Return the (x, y) coordinate for the center point of the cell that contains the specified text.  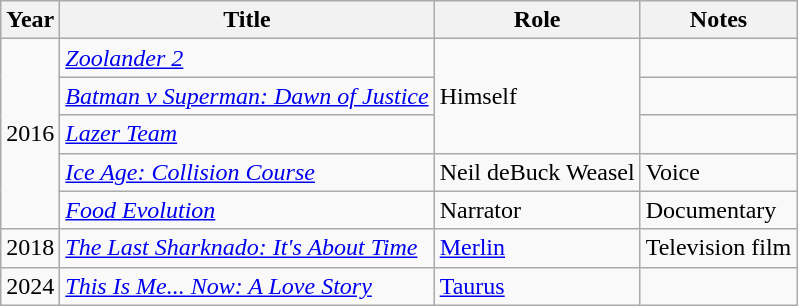
Voice (718, 172)
Himself (537, 96)
Year (30, 20)
Zoolander 2 (247, 58)
Ice Age: Collision Course (247, 172)
Batman v Superman: Dawn of Justice (247, 96)
Merlin (537, 248)
This Is Me... Now: A Love Story (247, 286)
Role (537, 20)
2016 (30, 134)
2018 (30, 248)
Notes (718, 20)
Food Evolution (247, 210)
Lazer Team (247, 134)
Narrator (537, 210)
2024 (30, 286)
Title (247, 20)
The Last Sharknado: It's About Time (247, 248)
Taurus (537, 286)
Neil deBuck Weasel (537, 172)
Documentary (718, 210)
Television film (718, 248)
